From the cell containing the given text, extract its center point as [x, y] coordinate. 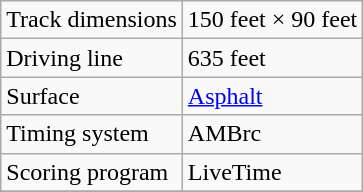
Surface [92, 96]
AMBrc [272, 134]
Scoring program [92, 172]
635 feet [272, 58]
150 feet × 90 feet [272, 20]
LiveTime [272, 172]
Asphalt [272, 96]
Track dimensions [92, 20]
Driving line [92, 58]
Timing system [92, 134]
